Identify which cell holds the provided text, then report its (X, Y) central coordinate. 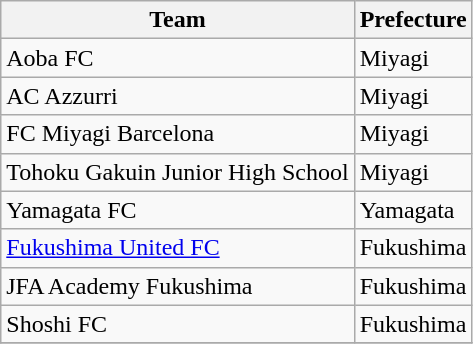
JFA Academy Fukushima (178, 286)
Team (178, 20)
Yamagata (413, 210)
Shoshi FC (178, 324)
Yamagata FC (178, 210)
Tohoku Gakuin Junior High School (178, 172)
FC Miyagi Barcelona (178, 134)
Fukushima United FC (178, 248)
Aoba FC (178, 58)
AC Azzurri (178, 96)
Prefecture (413, 20)
